Determine the (x, y) coordinate at the center of the cell enclosing the given text.  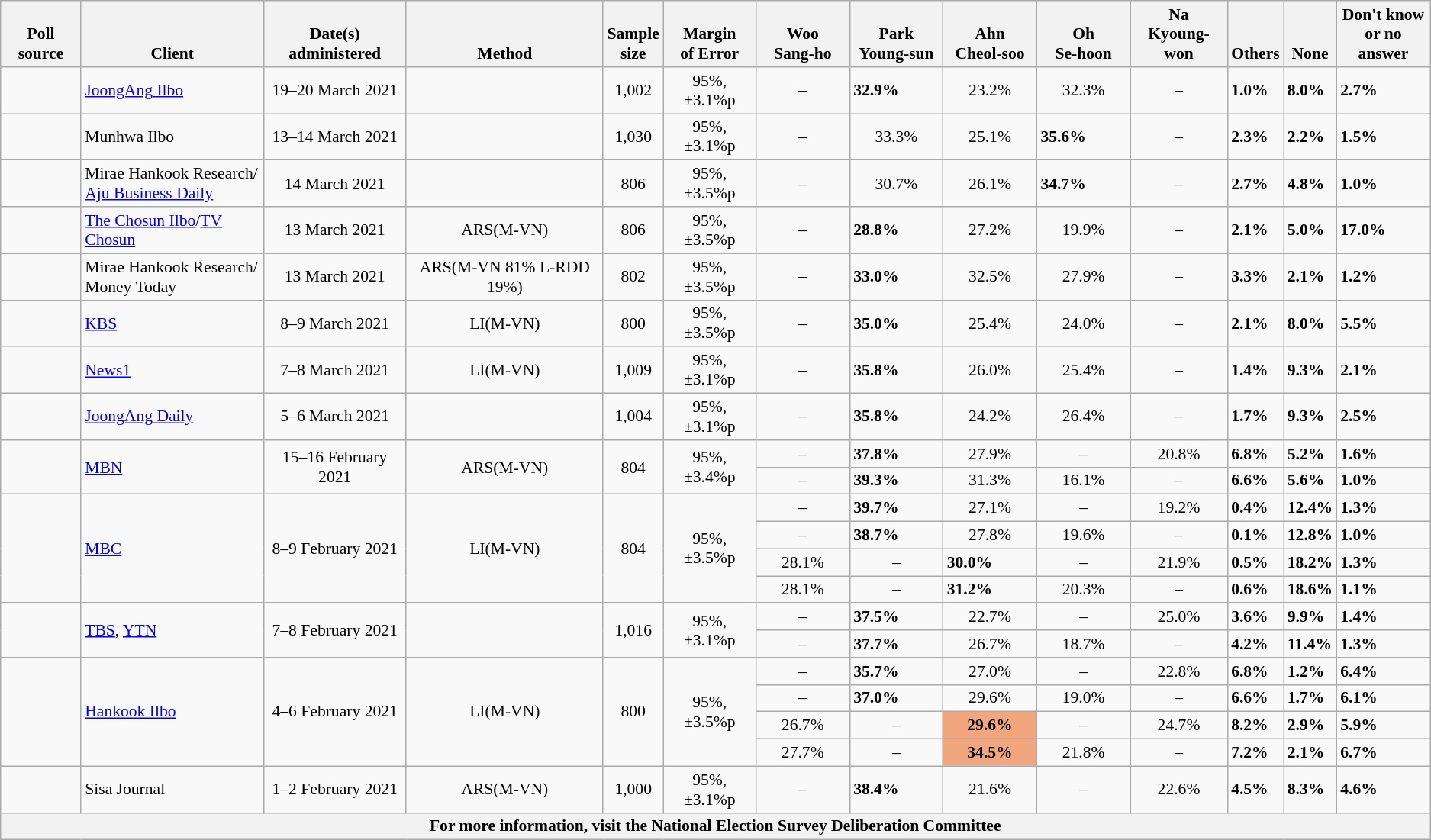
Date(s)administered (334, 34)
39.7% (896, 508)
1.1% (1383, 590)
2.5% (1383, 417)
95%, ±3.4%p (710, 467)
23.2% (991, 90)
Method (504, 34)
31.3% (991, 481)
JoongAng Daily (172, 417)
21.9% (1178, 562)
28.8% (896, 230)
Others (1255, 34)
35.6% (1084, 137)
22.8% (1178, 671)
None (1310, 34)
4.8% (1310, 183)
AhnCheol-soo (991, 34)
9.9% (1310, 617)
1–2 February 2021 (334, 789)
26.1% (991, 183)
802 (633, 276)
32.5% (991, 276)
30.7% (896, 183)
26.4% (1084, 417)
12.8% (1310, 536)
8.3% (1310, 789)
27.7% (803, 753)
Mirae Hankook Research/Money Today (172, 276)
25.1% (991, 137)
37.5% (896, 617)
38.4% (896, 789)
39.3% (896, 481)
19.0% (1084, 698)
22.7% (991, 617)
8–9 March 2021 (334, 323)
19.2% (1178, 508)
Mirae Hankook Research/Aju Business Daily (172, 183)
35.7% (896, 671)
13–14 March 2021 (334, 137)
MBN (172, 467)
1.6% (1383, 454)
26.0% (991, 371)
7.2% (1255, 753)
5.0% (1310, 230)
38.7% (896, 536)
Marginof Error (710, 34)
33.0% (896, 276)
21.8% (1084, 753)
32.3% (1084, 90)
5.5% (1383, 323)
1,002 (633, 90)
OhSe-hoon (1084, 34)
News1 (172, 371)
4.2% (1255, 644)
Don't knowor no answer (1383, 34)
18.7% (1084, 644)
Poll source (41, 34)
JoongAng Ilbo (172, 90)
4.5% (1255, 789)
4–6 February 2021 (334, 712)
2.2% (1310, 137)
8.2% (1255, 726)
27.1% (991, 508)
5–6 March 2021 (334, 417)
6.1% (1383, 698)
15–16 February 2021 (334, 467)
21.6% (991, 789)
37.7% (896, 644)
0.1% (1255, 536)
Sisa Journal (172, 789)
NaKyoung-won (1178, 34)
0.4% (1255, 508)
Samplesize (633, 34)
30.0% (991, 562)
3.3% (1255, 276)
0.5% (1255, 562)
24.0% (1084, 323)
34.7% (1084, 183)
37.8% (896, 454)
27.8% (991, 536)
The Chosun Ilbo/TV Chosun (172, 230)
17.0% (1383, 230)
19–20 March 2021 (334, 90)
20.8% (1178, 454)
27.2% (991, 230)
6.4% (1383, 671)
For more information, visit the National Election Survey Deliberation Committee (716, 826)
Client (172, 34)
27.0% (991, 671)
1.5% (1383, 137)
11.4% (1310, 644)
1,009 (633, 371)
8–9 February 2021 (334, 549)
MBC (172, 549)
5.9% (1383, 726)
Hankook Ilbo (172, 712)
31.2% (991, 590)
35.0% (896, 323)
37.0% (896, 698)
7–8 March 2021 (334, 371)
2.3% (1255, 137)
12.4% (1310, 508)
7–8 February 2021 (334, 630)
33.3% (896, 137)
TBS, YTN (172, 630)
5.2% (1310, 454)
19.9% (1084, 230)
24.7% (1178, 726)
Munhwa Ilbo (172, 137)
20.3% (1084, 590)
1,000 (633, 789)
4.6% (1383, 789)
24.2% (991, 417)
19.6% (1084, 536)
ARS(M-VN 81% L-RDD 19%) (504, 276)
14 March 2021 (334, 183)
KBS (172, 323)
34.5% (991, 753)
5.6% (1310, 481)
18.6% (1310, 590)
1,004 (633, 417)
3.6% (1255, 617)
1,016 (633, 630)
16.1% (1084, 481)
18.2% (1310, 562)
WooSang-ho (803, 34)
6.7% (1383, 753)
22.6% (1178, 789)
0.6% (1255, 590)
1,030 (633, 137)
32.9% (896, 90)
ParkYoung-sun (896, 34)
2.9% (1310, 726)
25.0% (1178, 617)
